Return [X, Y] of the center of cell containing provided text 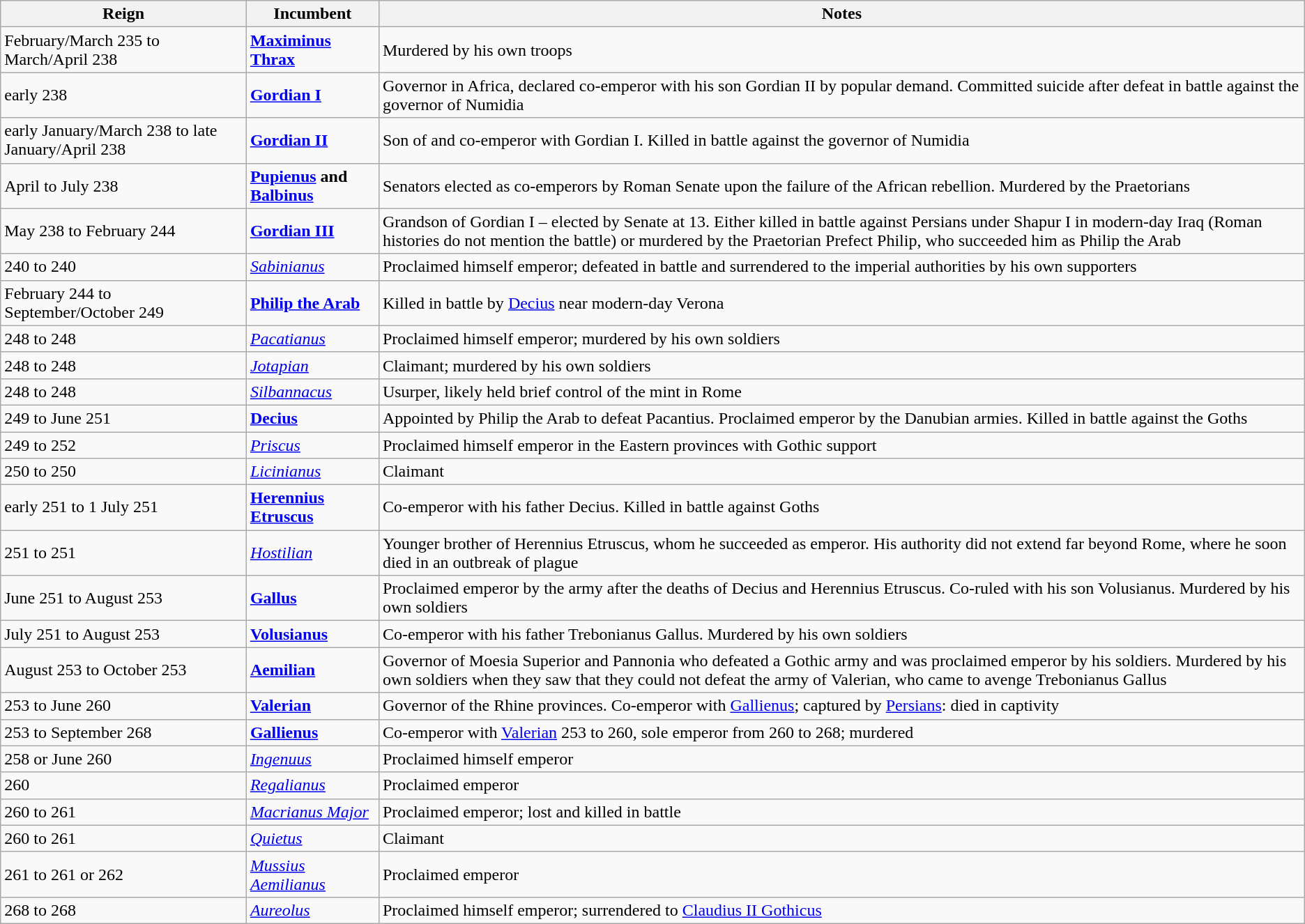
early 251 to 1 July 251 [124, 507]
Proclaimed emperor by the army after the deaths of Decius and Herennius Etruscus. Co-ruled with his son Volusianus. Murdered by his own soldiers [841, 598]
February 244 to September/October 249 [124, 302]
Proclaimed himself emperor [841, 759]
249 to 252 [124, 445]
251 to 251 [124, 553]
Notes [841, 14]
240 to 240 [124, 267]
Herennius Etruscus [312, 507]
Senators elected as co-emperors by Roman Senate upon the failure of the African rebellion. Murdered by the Praetorians [841, 185]
Maximinus Thrax [312, 50]
249 to June 251 [124, 418]
253 to September 268 [124, 732]
Co-emperor with Valerian 253 to 260, sole emperor from 260 to 268; murdered [841, 732]
Gordian II [312, 141]
258 or June 260 [124, 759]
261 to 261 or 262 [124, 874]
Gallienus [312, 732]
Silbannacus [312, 392]
253 to June 260 [124, 706]
Macrianus Major [312, 812]
Proclaimed emperor; lost and killed in battle [841, 812]
Pupienus and Balbinus [312, 185]
Gordian III [312, 231]
Valerian [312, 706]
Proclaimed himself emperor; defeated in battle and surrendered to the imperial authorities by his own supporters [841, 267]
Aemilian [312, 670]
Usurper, likely held brief control of the mint in Rome [841, 392]
Regalianus [312, 785]
June 251 to August 253 [124, 598]
Pacatianus [312, 339]
Volusianus [312, 634]
Mussius Aemilianus [312, 874]
250 to 250 [124, 472]
February/March 235 to March/April 238 [124, 50]
Proclaimed himself emperor in the Eastern provinces with Gothic support [841, 445]
Proclaimed himself emperor; murdered by his own soldiers [841, 339]
Licinianus [312, 472]
Killed in battle by Decius near modern-day Verona [841, 302]
August 253 to October 253 [124, 670]
Co-emperor with his father Decius. Killed in battle against Goths [841, 507]
Co-emperor with his father Trebonianus Gallus. Murdered by his own soldiers [841, 634]
Incumbent [312, 14]
April to July 238 [124, 185]
Jotapian [312, 365]
May 238 to February 244 [124, 231]
Priscus [312, 445]
Gordian I [312, 95]
Ingenuus [312, 759]
Son of and co-emperor with Gordian I. Killed in battle against the governor of Numidia [841, 141]
260 [124, 785]
early 238 [124, 95]
Murdered by his own troops [841, 50]
Governor of the Rhine provinces. Co-emperor with Gallienus; captured by Persians: died in captivity [841, 706]
Reign [124, 14]
early January/March 238 to late January/April 238 [124, 141]
Gallus [312, 598]
Appointed by Philip the Arab to defeat Pacantius. Proclaimed emperor by the Danubian armies. Killed in battle against the Goths [841, 418]
Philip the Arab [312, 302]
Proclaimed himself emperor; surrendered to Claudius II Gothicus [841, 910]
Aureolus [312, 910]
Sabinianus [312, 267]
Claimant; murdered by his own soldiers [841, 365]
July 251 to August 253 [124, 634]
Hostilian [312, 553]
268 to 268 [124, 910]
Quietus [312, 838]
Decius [312, 418]
